Scan for the cell matching the given text and deliver its (x, y) coordinate at center. 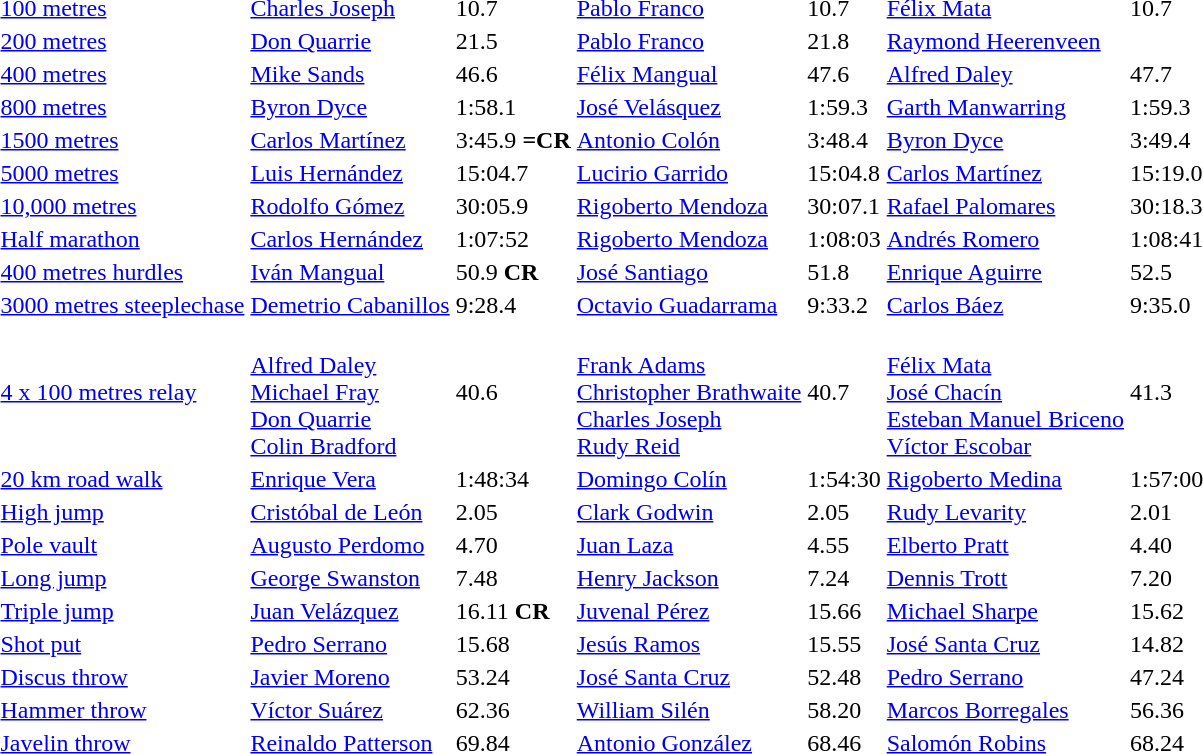
Alfred DaleyMichael FrayDon QuarrieColin Bradford (350, 392)
Juvenal Pérez (689, 611)
Garth Manwarring (1005, 107)
Luis Hernández (350, 173)
Carlos Hernández (350, 239)
4.70 (513, 545)
Lucirio Garrido (689, 173)
7.24 (844, 578)
Michael Sharpe (1005, 611)
15:04.8 (844, 173)
51.8 (844, 272)
Enrique Vera (350, 479)
62.36 (513, 710)
Octavio Guadarrama (689, 305)
1:58.1 (513, 107)
José Santiago (689, 272)
José Velásquez (689, 107)
Andrés Romero (1005, 239)
Domingo Colín (689, 479)
46.6 (513, 74)
9:33.2 (844, 305)
7.48 (513, 578)
Dennis Trott (1005, 578)
1:48:34 (513, 479)
58.20 (844, 710)
Rodolfo Gómez (350, 206)
1:54:30 (844, 479)
21.5 (513, 41)
Rudy Levarity (1005, 512)
Augusto Perdomo (350, 545)
1:07:52 (513, 239)
William Silén (689, 710)
1:59.3 (844, 107)
Demetrio Cabanillos (350, 305)
Carlos Báez (1005, 305)
40.6 (513, 392)
40.7 (844, 392)
Juan Laza (689, 545)
Clark Godwin (689, 512)
21.8 (844, 41)
Frank AdamsChristopher BrathwaiteCharles JosephRudy Reid (689, 392)
Juan Velázquez (350, 611)
15.68 (513, 644)
30:07.1 (844, 206)
Marcos Borregales (1005, 710)
Don Quarrie (350, 41)
Alfred Daley (1005, 74)
52.48 (844, 677)
Cristóbal de León (350, 512)
Rafael Palomares (1005, 206)
15.55 (844, 644)
Rigoberto Medina (1005, 479)
Jesús Ramos (689, 644)
9:28.4 (513, 305)
3:45.9 =CR (513, 140)
3:48.4 (844, 140)
50.9 CR (513, 272)
16.11 CR (513, 611)
Félix MataJosé ChacínEsteban Manuel BricenoVíctor Escobar (1005, 392)
4.55 (844, 545)
15.66 (844, 611)
Pablo Franco (689, 41)
47.6 (844, 74)
Enrique Aguirre (1005, 272)
53.24 (513, 677)
Víctor Suárez (350, 710)
Javier Moreno (350, 677)
George Swanston (350, 578)
1:08:03 (844, 239)
Antonio Colón (689, 140)
Mike Sands (350, 74)
Raymond Heerenveen (1005, 41)
Elberto Pratt (1005, 545)
Iván Mangual (350, 272)
Henry Jackson (689, 578)
30:05.9 (513, 206)
15:04.7 (513, 173)
Félix Mangual (689, 74)
